Determine the [x, y] coordinate at the center of the cell enclosing the given text.  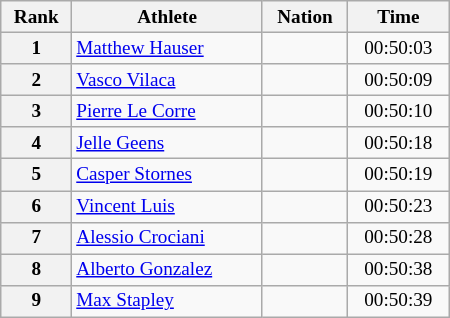
00:50:28 [398, 238]
00:50:10 [398, 111]
Matthew Hauser [168, 48]
2 [36, 80]
1 [36, 48]
Time [398, 17]
6 [36, 206]
00:50:23 [398, 206]
Rank [36, 17]
3 [36, 111]
00:50:09 [398, 80]
00:50:18 [398, 143]
Athlete [168, 17]
00:50:19 [398, 175]
00:50:03 [398, 48]
9 [36, 301]
Vasco Vilaca [168, 80]
Max Stapley [168, 301]
Nation [304, 17]
Pierre Le Corre [168, 111]
Alessio Crociani [168, 238]
Jelle Geens [168, 143]
Vincent Luis [168, 206]
7 [36, 238]
Casper Stornes [168, 175]
00:50:38 [398, 270]
4 [36, 143]
5 [36, 175]
8 [36, 270]
Alberto Gonzalez [168, 270]
00:50:39 [398, 301]
